Scan for the cell matching the given text and deliver its [x, y] coordinate at center. 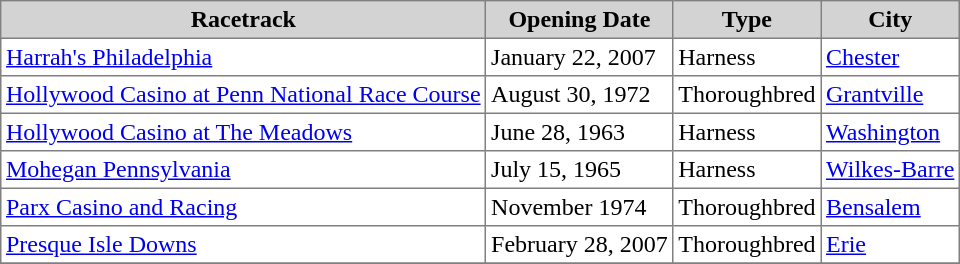
Presque Isle Downs [244, 245]
Racetrack [244, 20]
August 30, 1972 [580, 95]
Hollywood Casino at Penn National Race Course [244, 95]
February 28, 2007 [580, 245]
Wilkes-Barre [890, 170]
Mohegan Pennsylvania [244, 170]
Grantville [890, 95]
January 22, 2007 [580, 57]
Washington [890, 132]
Type [747, 20]
Parx Casino and Racing [244, 207]
Opening Date [580, 20]
City [890, 20]
Erie [890, 245]
November 1974 [580, 207]
Bensalem [890, 207]
Harrah's Philadelphia [244, 57]
July 15, 1965 [580, 170]
Hollywood Casino at The Meadows [244, 132]
Chester [890, 57]
June 28, 1963 [580, 132]
